Search for the cell housing the specified text and yield its (X, Y) center coordinate. 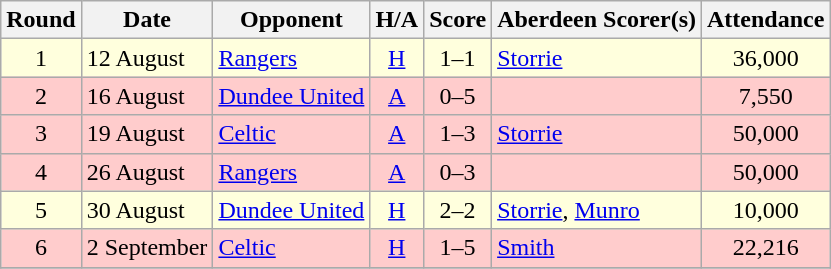
1–3 (458, 134)
Score (458, 20)
10,000 (766, 210)
1–1 (458, 58)
Storrie, Munro (597, 210)
H/A (397, 20)
1 (41, 58)
0–3 (458, 172)
2–2 (458, 210)
3 (41, 134)
2 (41, 96)
2 September (147, 248)
Attendance (766, 20)
0–5 (458, 96)
4 (41, 172)
Opponent (292, 20)
22,216 (766, 248)
30 August (147, 210)
36,000 (766, 58)
Round (41, 20)
5 (41, 210)
6 (41, 248)
19 August (147, 134)
12 August (147, 58)
Date (147, 20)
1–5 (458, 248)
Aberdeen Scorer(s) (597, 20)
16 August (147, 96)
26 August (147, 172)
7,550 (766, 96)
Smith (597, 248)
